Capture the cell that displays the provided text and extract its [X, Y] central coordinate. 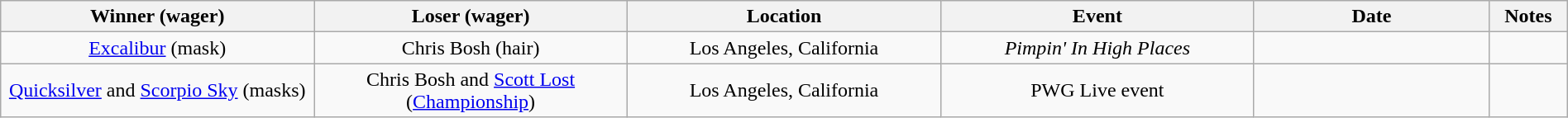
Excalibur (mask) [157, 48]
Notes [1528, 17]
Chris Bosh and Scott Lost (Championship) [471, 91]
Loser (wager) [471, 17]
Quicksilver and Scorpio Sky (masks) [157, 91]
Event [1097, 17]
Date [1371, 17]
Chris Bosh (hair) [471, 48]
Pimpin' In High Places [1097, 48]
Winner (wager) [157, 17]
Location [784, 17]
PWG Live event [1097, 91]
